Locate the cell with the specified text and output its (X, Y) center coordinate. 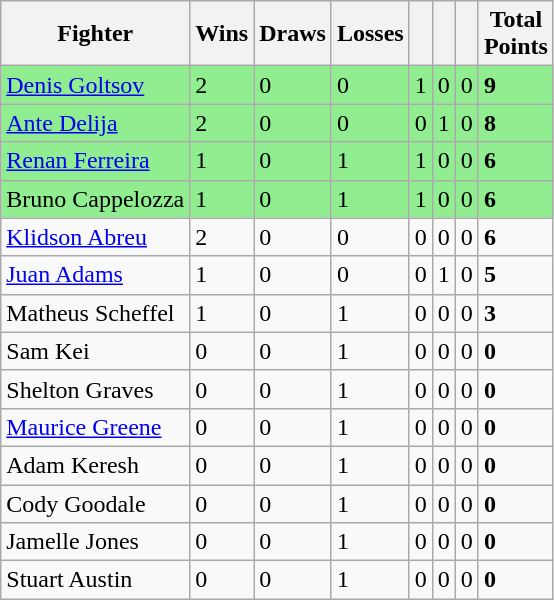
Fighter (96, 34)
3 (516, 313)
Stuart Austin (96, 580)
Total Points (516, 34)
Adam Keresh (96, 465)
9 (516, 85)
Wins (222, 34)
Renan Ferreira (96, 161)
Bruno Cappelozza (96, 199)
Losses (370, 34)
Matheus Scheffel (96, 313)
Shelton Graves (96, 389)
Denis Goltsov (96, 85)
Ante Delija (96, 123)
Draws (293, 34)
Maurice Greene (96, 427)
Sam Kei (96, 351)
Cody Goodale (96, 503)
Juan Adams (96, 275)
Klidson Abreu (96, 237)
8 (516, 123)
Jamelle Jones (96, 542)
5 (516, 275)
